Detect which cell encompasses the target text, then output its [X, Y] center coordinate. 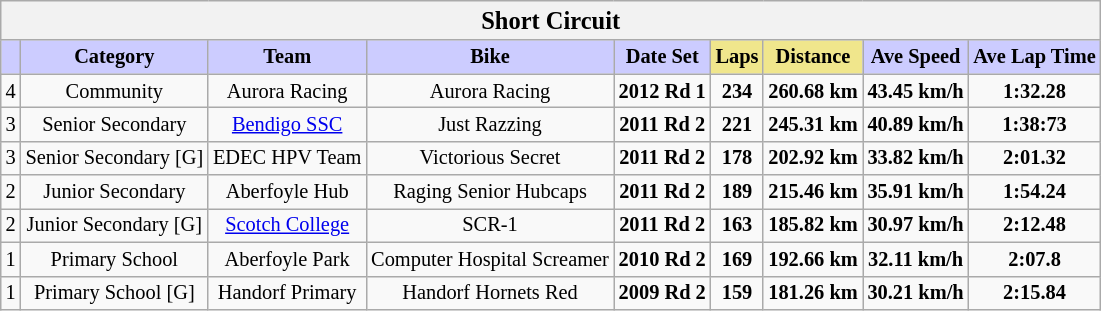
Just Razzing [490, 124]
4 [11, 91]
1:32.28 [1035, 91]
Ave Lap Time [1035, 57]
178 [738, 158]
221 [738, 124]
Category [114, 57]
185.82 km [812, 225]
Community [114, 91]
2:01.32 [1035, 158]
Primary School [114, 259]
Bike [490, 57]
Date Set [662, 57]
192.66 km [812, 259]
EDEC HPV Team [287, 158]
Distance [812, 57]
Senior Secondary [114, 124]
33.82 km/h [916, 158]
215.46 km [812, 192]
2009 Rd 2 [662, 293]
Aberfoyle Park [287, 259]
Short Circuit [551, 20]
Senior Secondary [G] [114, 158]
43.45 km/h [916, 91]
Raging Senior Hubcaps [490, 192]
163 [738, 225]
2:12.48 [1035, 225]
Computer Hospital Screamer [490, 259]
169 [738, 259]
Team [287, 57]
Scotch College [287, 225]
Handorf Hornets Red [490, 293]
Handorf Primary [287, 293]
234 [738, 91]
2012 Rd 1 [662, 91]
181.26 km [812, 293]
Junior Secondary [G] [114, 225]
2:07.8 [1035, 259]
32.11 km/h [916, 259]
Bendigo SSC [287, 124]
40.89 km/h [916, 124]
159 [738, 293]
Victorious Secret [490, 158]
2010 Rd 2 [662, 259]
202.92 km [812, 158]
Ave Speed [916, 57]
1:38:73 [1035, 124]
2:15.84 [1035, 293]
35.91 km/h [916, 192]
Junior Secondary [114, 192]
30.21 km/h [916, 293]
189 [738, 192]
Aberfoyle Hub [287, 192]
Laps [738, 57]
Primary School [G] [114, 293]
1:54.24 [1035, 192]
245.31 km [812, 124]
260.68 km [812, 91]
SCR-1 [490, 225]
30.97 km/h [916, 225]
